Search for the cell housing the specified text and yield its [X, Y] center coordinate. 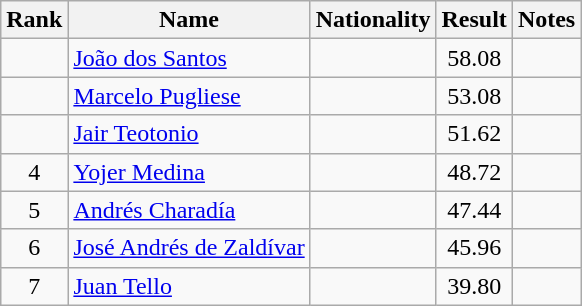
Andrés Charadía [189, 210]
6 [34, 248]
Juan Tello [189, 286]
Notes [546, 20]
Rank [34, 20]
51.62 [474, 134]
Nationality [373, 20]
48.72 [474, 172]
45.96 [474, 248]
58.08 [474, 58]
Name [189, 20]
47.44 [474, 210]
7 [34, 286]
4 [34, 172]
Marcelo Pugliese [189, 96]
39.80 [474, 286]
53.08 [474, 96]
João dos Santos [189, 58]
Yojer Medina [189, 172]
Result [474, 20]
Jair Teotonio [189, 134]
José Andrés de Zaldívar [189, 248]
5 [34, 210]
